Find where the given text appears and provide that cell's center as (X, Y) coordinate. 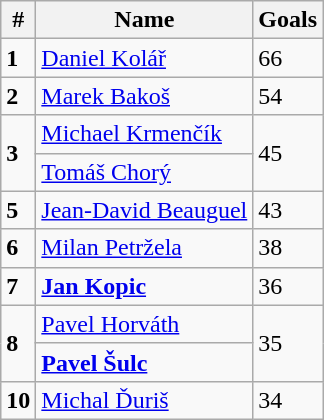
45 (288, 153)
# (18, 20)
5 (18, 210)
Name (144, 20)
7 (18, 286)
34 (288, 400)
36 (288, 286)
1 (18, 58)
2 (18, 96)
54 (288, 96)
66 (288, 58)
Michal Ďuriš (144, 400)
Goals (288, 20)
8 (18, 343)
35 (288, 343)
Michael Krmenčík (144, 134)
Tomáš Chorý (144, 172)
3 (18, 153)
38 (288, 248)
Jean-David Beauguel (144, 210)
Daniel Kolář (144, 58)
6 (18, 248)
Jan Kopic (144, 286)
10 (18, 400)
Marek Bakoš (144, 96)
Pavel Horváth (144, 324)
Milan Petržela (144, 248)
43 (288, 210)
Pavel Šulc (144, 362)
